From the cell containing the given text, extract its center point as (X, Y) coordinate. 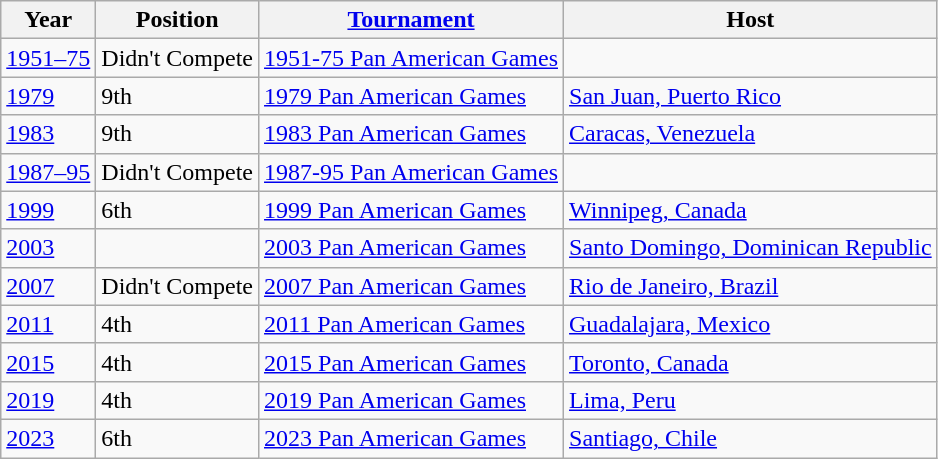
2011 Pan American Games (412, 324)
2023 (48, 438)
San Juan, Puerto Rico (751, 96)
2019 (48, 400)
1979 (48, 96)
2007 Pan American Games (412, 286)
1983 (48, 134)
Host (751, 20)
Santo Domingo, Dominican Republic (751, 248)
Santiago, Chile (751, 438)
Tournament (412, 20)
1951–75 (48, 58)
1979 Pan American Games (412, 96)
2015 (48, 362)
1999 (48, 210)
1951-75 Pan American Games (412, 58)
Rio de Janeiro, Brazil (751, 286)
Caracas, Venezuela (751, 134)
2023 Pan American Games (412, 438)
1999 Pan American Games (412, 210)
1987–95 (48, 172)
1983 Pan American Games (412, 134)
2003 (48, 248)
Winnipeg, Canada (751, 210)
1987-95 Pan American Games (412, 172)
Toronto, Canada (751, 362)
Year (48, 20)
2011 (48, 324)
Guadalajara, Mexico (751, 324)
2015 Pan American Games (412, 362)
2019 Pan American Games (412, 400)
Position (178, 20)
Lima, Peru (751, 400)
2003 Pan American Games (412, 248)
2007 (48, 286)
